Return the [x, y] coordinate for the center point of the cell that contains the specified text.  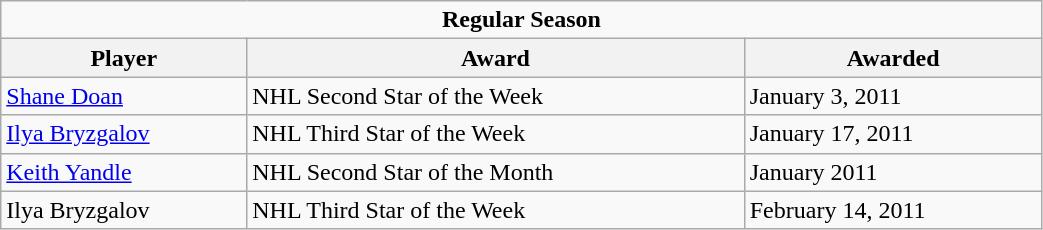
NHL Second Star of the Week [496, 96]
Awarded [893, 58]
Regular Season [522, 20]
NHL Second Star of the Month [496, 172]
Keith Yandle [124, 172]
February 14, 2011 [893, 210]
Player [124, 58]
January 17, 2011 [893, 134]
January 2011 [893, 172]
Award [496, 58]
January 3, 2011 [893, 96]
Shane Doan [124, 96]
